Extract the [X, Y] coordinate from the center of the cell holding the provided text.  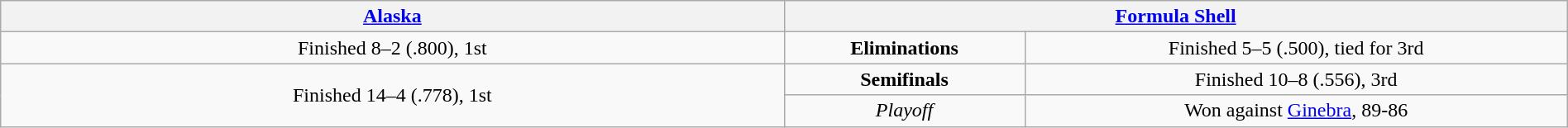
Finished 14–4 (.778), 1st [392, 95]
Alaska [392, 17]
Eliminations [905, 48]
Finished 5–5 (.500), tied for 3rd [1296, 48]
Finished 10–8 (.556), 3rd [1296, 79]
Playoff [905, 111]
Formula Shell [1176, 17]
Finished 8–2 (.800), 1st [392, 48]
Semifinals [905, 79]
Won against Ginebra, 89-86 [1296, 111]
